For the text-containing cell, return its midpoint in (x, y) coordinate format. 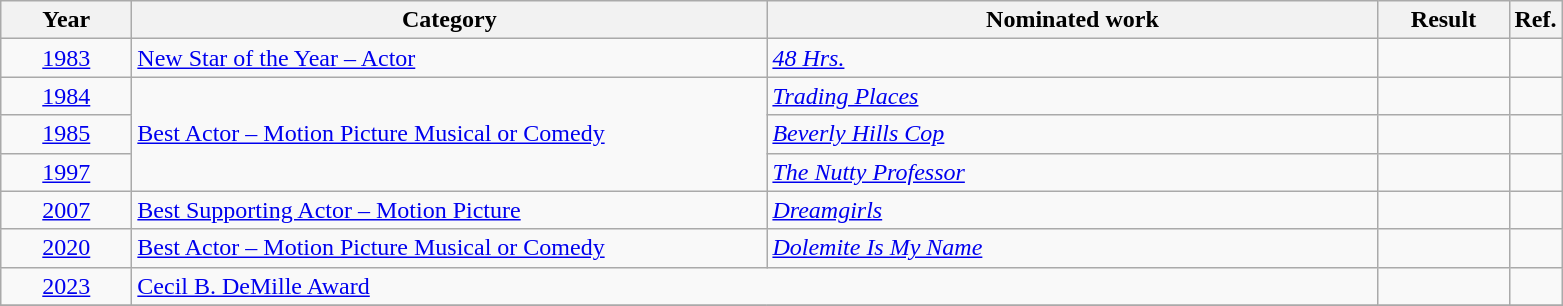
2007 (66, 210)
1984 (66, 96)
48 Hrs. (1072, 58)
Category (450, 20)
New Star of the Year – Actor (450, 58)
1985 (66, 134)
Result (1444, 20)
Dolemite Is My Name (1072, 248)
Beverly Hills Cop (1072, 134)
2023 (66, 286)
1983 (66, 58)
The Nutty Professor (1072, 172)
1997 (66, 172)
Trading Places (1072, 96)
Cecil B. DeMille Award (755, 286)
2020 (66, 248)
Best Supporting Actor – Motion Picture (450, 210)
Ref. (1536, 20)
Dreamgirls (1072, 210)
Nominated work (1072, 20)
Year (66, 20)
